Scan for the cell matching the given text and deliver its (x, y) coordinate at center. 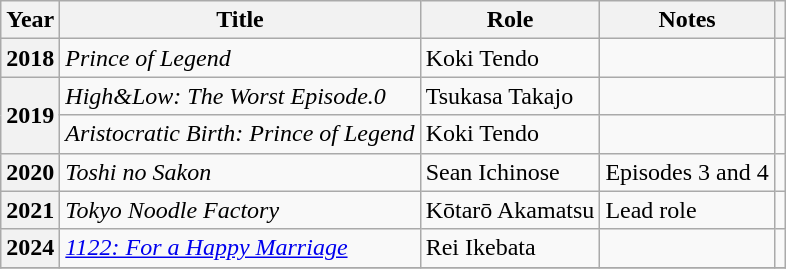
2020 (30, 172)
Lead role (687, 210)
1122: For a Happy Marriage (240, 248)
2018 (30, 58)
Role (510, 20)
Title (240, 20)
Notes (687, 20)
2021 (30, 210)
2024 (30, 248)
High&Low: The Worst Episode.0 (240, 96)
Sean Ichinose (510, 172)
Aristocratic Birth: Prince of Legend (240, 134)
Year (30, 20)
2019 (30, 115)
Kōtarō Akamatsu (510, 210)
Tsukasa Takajo (510, 96)
Episodes 3 and 4 (687, 172)
Tokyo Noodle Factory (240, 210)
Toshi no Sakon (240, 172)
Prince of Legend (240, 58)
Rei Ikebata (510, 248)
